Identify which cell holds the provided text, then report its (x, y) central coordinate. 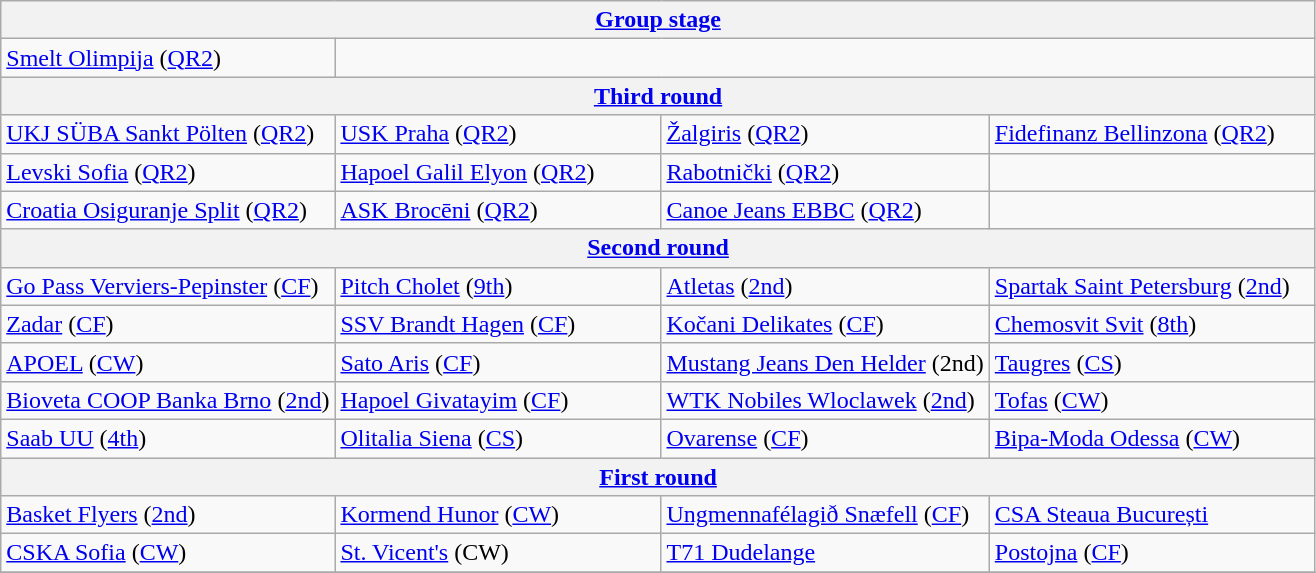
Croatia Osiguranje Split (QR2) (168, 210)
Basket Flyers (2nd) (168, 515)
Smelt Olimpija (QR2) (168, 58)
Mustang Jeans Den Helder (2nd) (825, 362)
Kormend Hunor (CW) (498, 515)
Fidefinanz Bellinzona (QR2) (1152, 134)
Zadar (CF) (168, 324)
Canoe Jeans EBBC (QR2) (825, 210)
Go Pass Verviers-Pepinster (CF) (168, 286)
Taugres (CS) (1152, 362)
Olitalia Siena (CS) (498, 438)
Spartak Saint Petersburg (2nd) (1152, 286)
APOEL (CW) (168, 362)
Žalgiris (QR2) (825, 134)
USK Praha (QR2) (498, 134)
Group stage (658, 20)
Ovarense (CF) (825, 438)
Levski Sofia (QR2) (168, 172)
Kočani Delikates (CF) (825, 324)
CSKA Sofia (CW) (168, 553)
Hapoel Givatayim (CF) (498, 400)
Third round (658, 96)
Pitch Cholet (9th) (498, 286)
WTK Nobiles Wloclawek (2nd) (825, 400)
Ungmennafélagið Snæfell (CF) (825, 515)
ASK Brocēni (QR2) (498, 210)
UKJ SÜBA Sankt Pölten (QR2) (168, 134)
Rabotnički (QR2) (825, 172)
Tofas (CW) (1152, 400)
Hapoel Galil Elyon (QR2) (498, 172)
First round (658, 477)
Saab UU (4th) (168, 438)
Sato Aris (CF) (498, 362)
Postojna (CF) (1152, 553)
St. Vicent's (CW) (498, 553)
Bipa-Moda Odessa (CW) (1152, 438)
SSV Brandt Hagen (CF) (498, 324)
Chemosvit Svit (8th) (1152, 324)
Bioveta COOP Banka Brno (2nd) (168, 400)
CSA Steaua București (1152, 515)
T71 Dudelange (825, 553)
Atletas (2nd) (825, 286)
Second round (658, 248)
